Pinpoint the cell where the given text exists, returning its (x, y) midpoint coordinate. 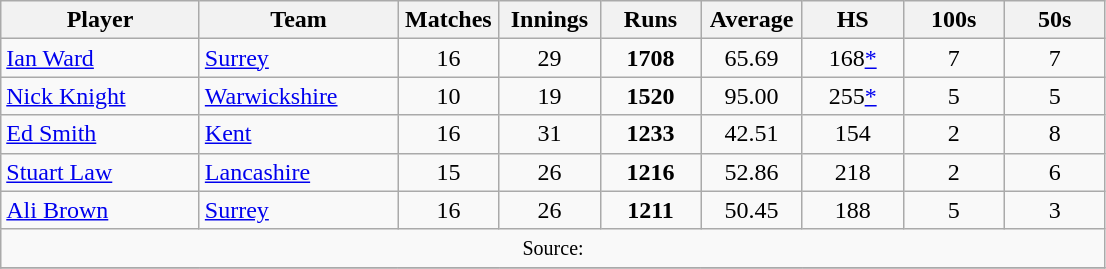
Source: (554, 248)
1211 (650, 210)
Stuart Law (100, 172)
19 (550, 96)
Player (100, 20)
Team (298, 20)
188 (852, 210)
52.86 (752, 172)
95.00 (752, 96)
50.45 (752, 210)
65.69 (752, 58)
Kent (298, 134)
Ali Brown (100, 210)
Runs (650, 20)
255* (852, 96)
100s (954, 20)
Innings (550, 20)
6 (1054, 172)
8 (1054, 134)
154 (852, 134)
42.51 (752, 134)
10 (448, 96)
1708 (650, 58)
31 (550, 134)
218 (852, 172)
Nick Knight (100, 96)
Ian Ward (100, 58)
3 (1054, 210)
15 (448, 172)
168* (852, 58)
1233 (650, 134)
50s (1054, 20)
Lancashire (298, 172)
Average (752, 20)
1520 (650, 96)
29 (550, 58)
Matches (448, 20)
Ed Smith (100, 134)
HS (852, 20)
1216 (650, 172)
Warwickshire (298, 96)
